Identify which cell holds the provided text, then report its (X, Y) central coordinate. 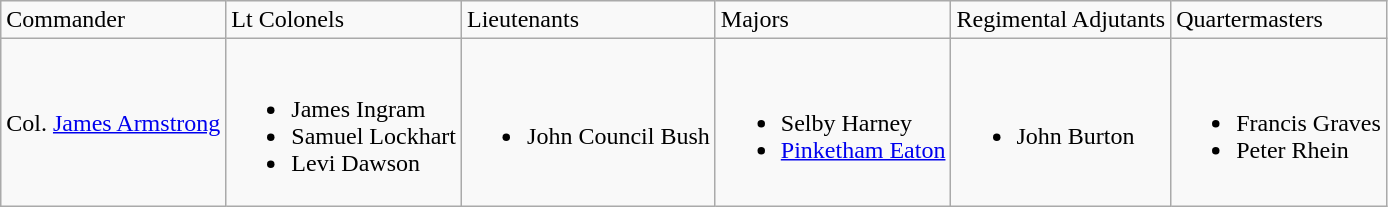
Quartermasters (1279, 20)
James IngramSamuel LockhartLevi Dawson (344, 122)
Lt Colonels (344, 20)
Majors (833, 20)
Selby HarneyPinketham Eaton (833, 122)
John Council Bush (589, 122)
Lieutenants (589, 20)
John Burton (1061, 122)
Regimental Adjutants (1061, 20)
Col. James Armstrong (114, 122)
Commander (114, 20)
Francis GravesPeter Rhein (1279, 122)
